From the cell containing the given text, extract its center point as (X, Y) coordinate. 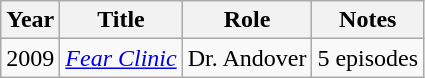
2009 (30, 58)
Dr. Andover (247, 58)
5 episodes (368, 58)
Notes (368, 20)
Role (247, 20)
Fear Clinic (121, 58)
Year (30, 20)
Title (121, 20)
